Detect which cell encompasses the target text, then output its (X, Y) center coordinate. 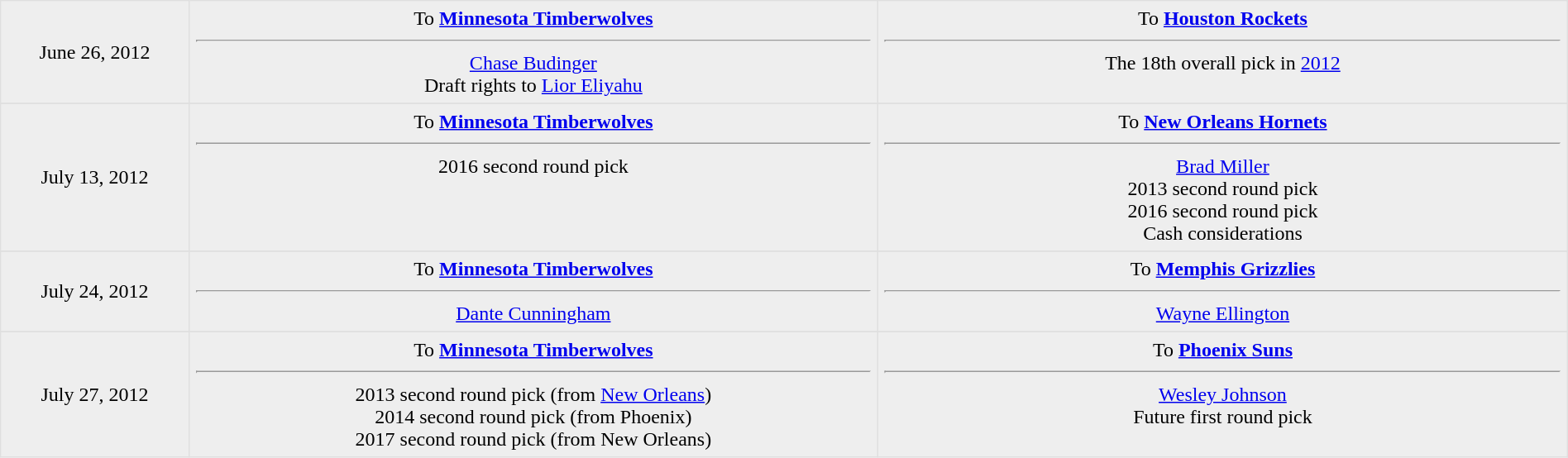
To Houston RocketsThe 18th overall pick in 2012 (1223, 52)
To Minnesota TimberwolvesChase BudingerDraft rights to Lior Eliyahu (533, 52)
To New Orleans HornetsBrad Miller2013 second round pick2016 second round pickCash considerations (1223, 177)
July 27, 2012 (94, 394)
To Minnesota TimberwolvesDante Cunningham (533, 292)
June 26, 2012 (94, 52)
To Minnesota Timberwolves2016 second round pick (533, 177)
July 13, 2012 (94, 177)
To Phoenix SunsWesley JohnsonFuture first round pick (1223, 394)
To Minnesota Timberwolves2013 second round pick (from New Orleans)2014 second round pick (from Phoenix)2017 second round pick (from New Orleans) (533, 394)
To Memphis GrizzliesWayne Ellington (1223, 292)
July 24, 2012 (94, 292)
